Detect which cell encompasses the target text, then output its [x, y] center coordinate. 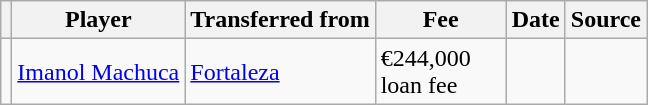
€244,000 loan fee [440, 72]
Player [98, 20]
Fortaleza [280, 72]
Fee [440, 20]
Transferred from [280, 20]
Source [606, 20]
Date [536, 20]
Imanol Machuca [98, 72]
